Return the [X, Y] coordinate for the center point of the cell that contains the specified text.  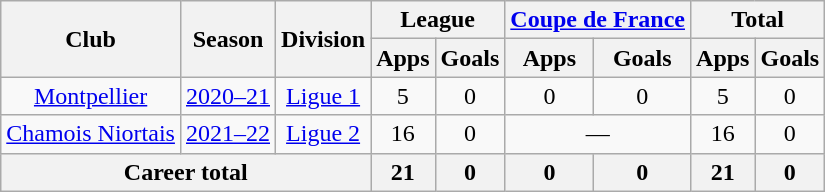
2020–21 [228, 96]
Total [758, 20]
Ligue 2 [324, 134]
— [598, 134]
Career total [186, 172]
Ligue 1 [324, 96]
2021–22 [228, 134]
Coupe de France [598, 20]
Season [228, 39]
Chamois Niortais [91, 134]
League [438, 20]
Club [91, 39]
Division [324, 39]
Montpellier [91, 96]
